Find where the given text appears and provide that cell's center as [x, y] coordinate. 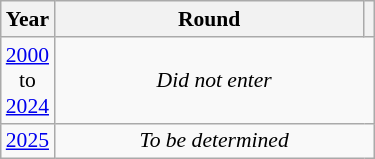
Round [209, 19]
Year [28, 19]
2025 [28, 141]
To be determined [214, 141]
Did not enter [214, 80]
2000to2024 [28, 80]
